Extract the [x, y] coordinate from the center of the cell holding the provided text.  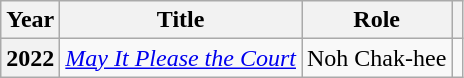
2022 [30, 58]
Role [377, 20]
Noh Chak-hee [377, 58]
May It Please the Court [181, 58]
Year [30, 20]
Title [181, 20]
